Return [X, Y] of the center of cell containing provided text 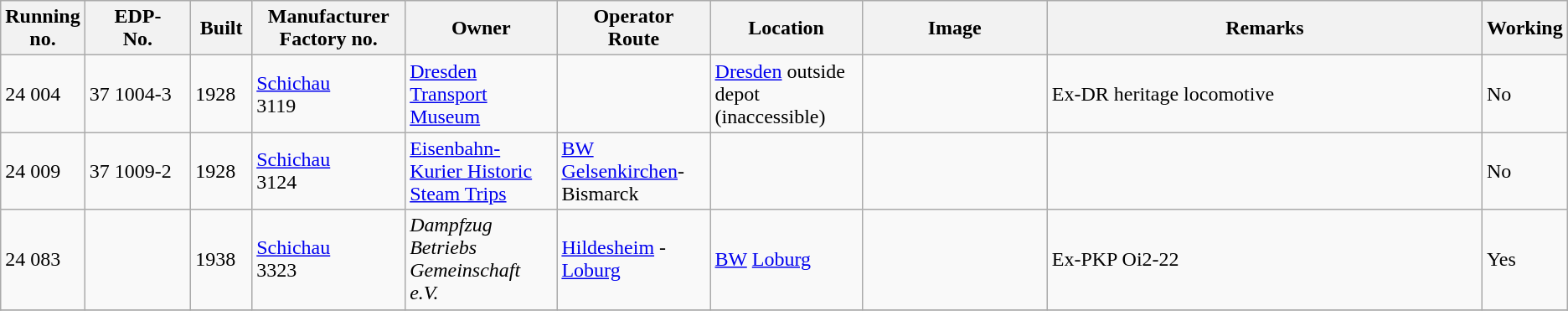
Yes [1524, 260]
Schichau3119 [328, 94]
Runningno. [43, 29]
EDP-No. [137, 29]
BW Gelsenkirchen-Bismarck [633, 171]
ManufacturerFactory no. [328, 29]
OperatorRoute [633, 29]
Remarks [1265, 29]
Built [221, 29]
Dresden outside depot(inaccessible) [786, 94]
Hildesheim - Loburg [633, 260]
24 083 [43, 260]
1938 [221, 260]
Eisenbahn-Kurier Historic Steam Trips [481, 171]
Location [786, 29]
Schichau3124 [328, 171]
Ex-DR heritage locomotive [1265, 94]
24 004 [43, 94]
Owner [481, 29]
Dresden Transport Museum [481, 94]
37 1009-2 [137, 171]
Schichau3323 [328, 260]
Working [1524, 29]
BW Loburg [786, 260]
Ex-PKP Oi2-22 [1265, 260]
37 1004-3 [137, 94]
Image [955, 29]
24 009 [43, 171]
Dampfzug Betriebs Gemeinschaft e.V. [481, 260]
